Search for the cell housing the specified text and yield its [X, Y] center coordinate. 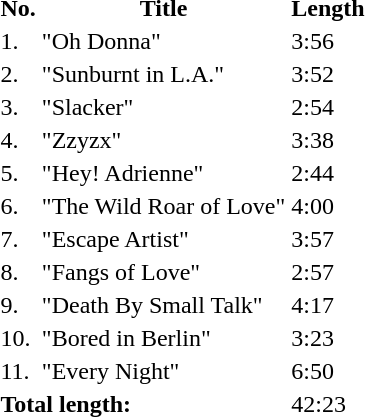
"Zzyzx" [163, 140]
"The Wild Roar of Love" [163, 206]
"Every Night" [163, 371]
"Escape Artist" [163, 239]
"Hey! Adrienne" [163, 173]
"Slacker" [163, 107]
"Death By Small Talk" [163, 305]
"Oh Donna" [163, 41]
"Fangs of Love" [163, 272]
"Bored in Berlin" [163, 338]
"Sunburnt in L.A." [163, 74]
